Pinpoint the cell where the given text exists, returning its [x, y] midpoint coordinate. 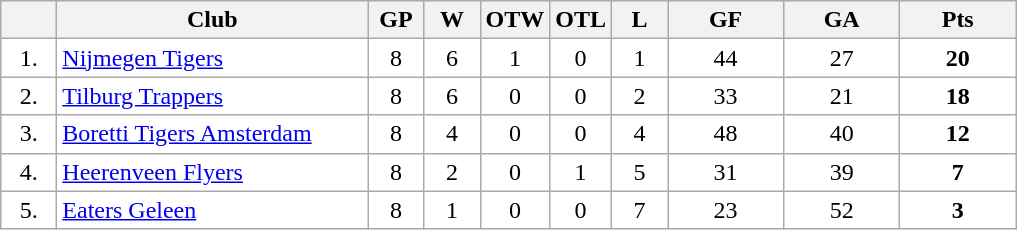
39 [842, 172]
33 [726, 96]
L [640, 20]
3 [958, 210]
20 [958, 58]
OTL [581, 20]
48 [726, 134]
44 [726, 58]
12 [958, 134]
2. [29, 96]
OTW [515, 20]
18 [958, 96]
5. [29, 210]
Boretti Tigers Amsterdam [212, 134]
Tilburg Trappers [212, 96]
52 [842, 210]
31 [726, 172]
5 [640, 172]
Club [212, 20]
23 [726, 210]
GF [726, 20]
1. [29, 58]
W [452, 20]
4. [29, 172]
Pts [958, 20]
21 [842, 96]
Eaters Geleen [212, 210]
3. [29, 134]
GP [396, 20]
Nijmegen Tigers [212, 58]
27 [842, 58]
GA [842, 20]
40 [842, 134]
Heerenveen Flyers [212, 172]
